Provide the (x, y) coordinate of the cell's center where the given text is located.  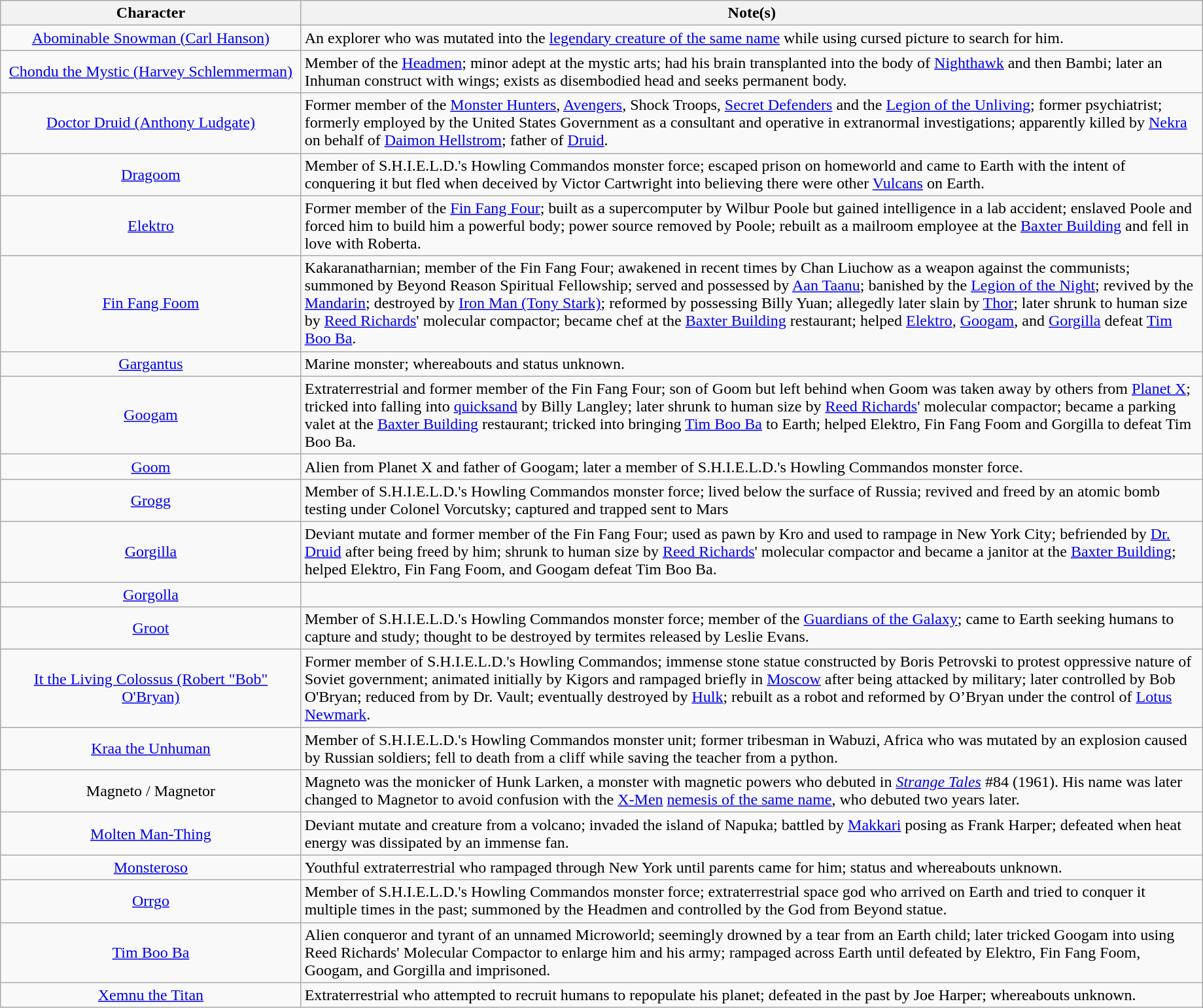
Abominable Snowman (Carl Hanson) (150, 38)
It the Living Colossus (Robert "Bob" O'Bryan) (150, 688)
Gorgilla (150, 551)
Grogg (150, 500)
Kraa the Unhuman (150, 748)
Dragoom (150, 174)
Googam (150, 415)
Orrgo (150, 901)
Gargantus (150, 364)
Marine monster; whereabouts and status unknown. (752, 364)
Chondu the Mystic (Harvey Schlemmerman) (150, 72)
Groot (150, 628)
Monsteroso (150, 867)
Doctor Druid (Anthony Ludgate) (150, 123)
Alien from Planet X and father of Googam; later a member of S.H.I.E.L.D.'s Howling Commandos monster force. (752, 466)
Molten Man-Thing (150, 833)
An explorer who was mutated into the legendary creature of the same name while using cursed picture to search for him. (752, 38)
Youthful extraterrestrial who rampaged through New York until parents came for him; status and whereabouts unknown. (752, 867)
Xemnu the Titan (150, 995)
Note(s) (752, 13)
Magneto / Magnetor (150, 791)
Goom (150, 466)
Gorgolla (150, 595)
Extraterrestrial who attempted to recruit humans to repopulate his planet; defeated in the past by Joe Harper; whereabouts unknown. (752, 995)
Tim Boo Ba (150, 952)
Character (150, 13)
Fin Fang Foom (150, 304)
Elektro (150, 226)
